Identify which cell holds the provided text, then report its (x, y) central coordinate. 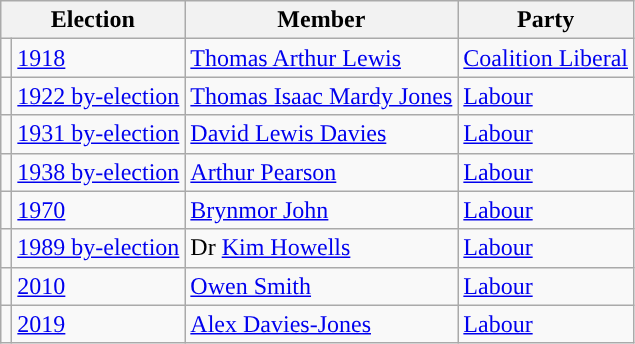
David Lewis Davies (322, 134)
Party (546, 20)
Dr Kim Howells (322, 248)
1938 by-election (98, 172)
Election (93, 20)
1922 by-election (98, 96)
1970 (98, 210)
Arthur Pearson (322, 172)
Alex Davies-Jones (322, 324)
2010 (98, 286)
Owen Smith (322, 286)
1918 (98, 58)
Member (322, 20)
1989 by-election (98, 248)
Brynmor John (322, 210)
Thomas Arthur Lewis (322, 58)
1931 by-election (98, 134)
2019 (98, 324)
Coalition Liberal (546, 58)
Thomas Isaac Mardy Jones (322, 96)
